For the text-containing cell, return its midpoint in (X, Y) coordinate format. 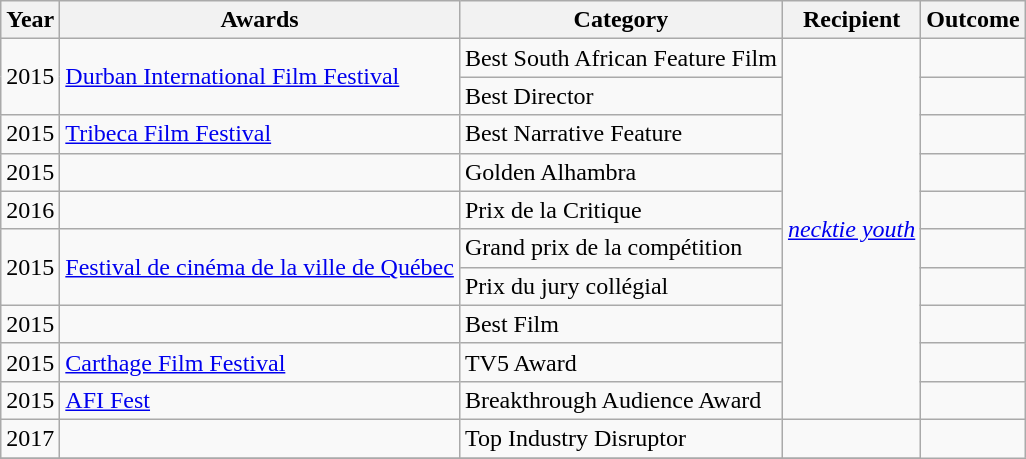
Year (30, 20)
Category (620, 20)
Golden Alhambra (620, 172)
Best Narrative Feature (620, 134)
Prix de la Critique (620, 210)
AFI Fest (260, 400)
Best South African Feature Film (620, 58)
Durban International Film Festival (260, 77)
2017 (30, 438)
Carthage Film Festival (260, 362)
Breakthrough Audience Award (620, 400)
Recipient (851, 20)
Prix du jury collégial (620, 286)
necktie youth (851, 230)
Grand prix de la compétition (620, 248)
Outcome (973, 20)
Best Film (620, 324)
2016 (30, 210)
Awards (260, 20)
TV5 Award (620, 362)
Tribeca Film Festival (260, 134)
Festival de cinéma de la ville de Québec (260, 267)
Best Director (620, 96)
Top Industry Disruptor (620, 438)
